Scan for the cell matching the given text and deliver its (x, y) coordinate at center. 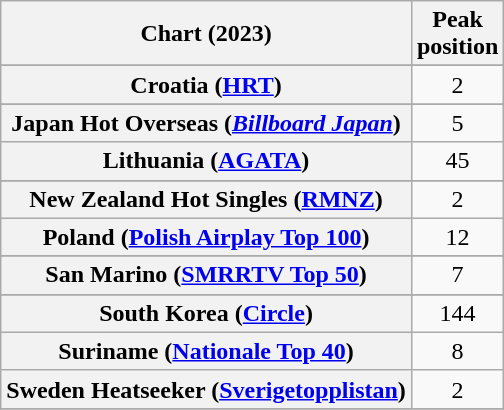
45 (457, 161)
Japan Hot Overseas (Billboard Japan) (206, 123)
Suriname (Nationale Top 40) (206, 351)
Croatia (HRT) (206, 85)
144 (457, 313)
New Zealand Hot Singles (RMNZ) (206, 199)
Sweden Heatseeker (Sverigetopplistan) (206, 389)
Poland (Polish Airplay Top 100) (206, 237)
5 (457, 123)
Peakposition (457, 34)
12 (457, 237)
Lithuania (AGATA) (206, 161)
7 (457, 275)
San Marino (SMRRTV Top 50) (206, 275)
South Korea (Circle) (206, 313)
Chart (2023) (206, 34)
8 (457, 351)
